Capture the cell that displays the provided text and extract its [X, Y] central coordinate. 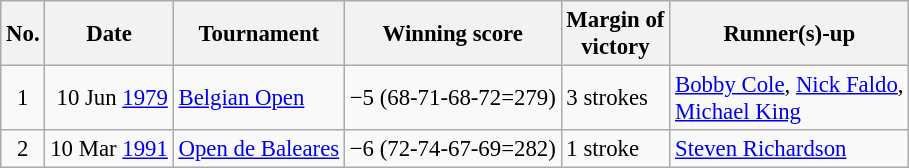
Runner(s)-up [790, 34]
−6 (72-74-67-69=282) [452, 149]
Open de Baleares [258, 149]
Margin ofvictory [616, 34]
2 [23, 149]
3 strokes [616, 98]
10 Jun 1979 [109, 98]
Winning score [452, 34]
1 [23, 98]
Steven Richardson [790, 149]
1 stroke [616, 149]
Bobby Cole, Nick Faldo, Michael King [790, 98]
Belgian Open [258, 98]
Tournament [258, 34]
Date [109, 34]
10 Mar 1991 [109, 149]
−5 (68-71-68-72=279) [452, 98]
No. [23, 34]
